Locate the cell with the specified text and output its (X, Y) center coordinate. 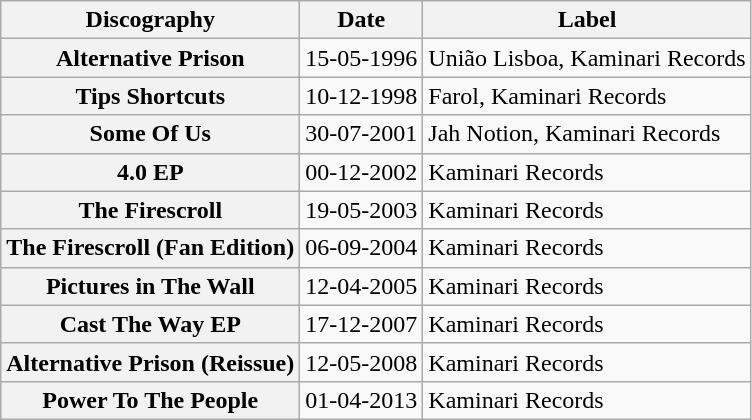
The Firescroll (Fan Edition) (150, 248)
The Firescroll (150, 210)
00-12-2002 (362, 172)
Alternative Prison (150, 58)
União Lisboa, Kaminari Records (587, 58)
4.0 EP (150, 172)
19-05-2003 (362, 210)
06-09-2004 (362, 248)
17-12-2007 (362, 324)
Power To The People (150, 400)
Tips Shortcuts (150, 96)
Some Of Us (150, 134)
15-05-1996 (362, 58)
01-04-2013 (362, 400)
Alternative Prison (Reissue) (150, 362)
10-12-1998 (362, 96)
12-05-2008 (362, 362)
12-04-2005 (362, 286)
Date (362, 20)
30-07-2001 (362, 134)
Discography (150, 20)
Pictures in The Wall (150, 286)
Farol, Kaminari Records (587, 96)
Cast The Way EP (150, 324)
Label (587, 20)
Jah Notion, Kaminari Records (587, 134)
